Find where the given text appears and provide that cell's center as (X, Y) coordinate. 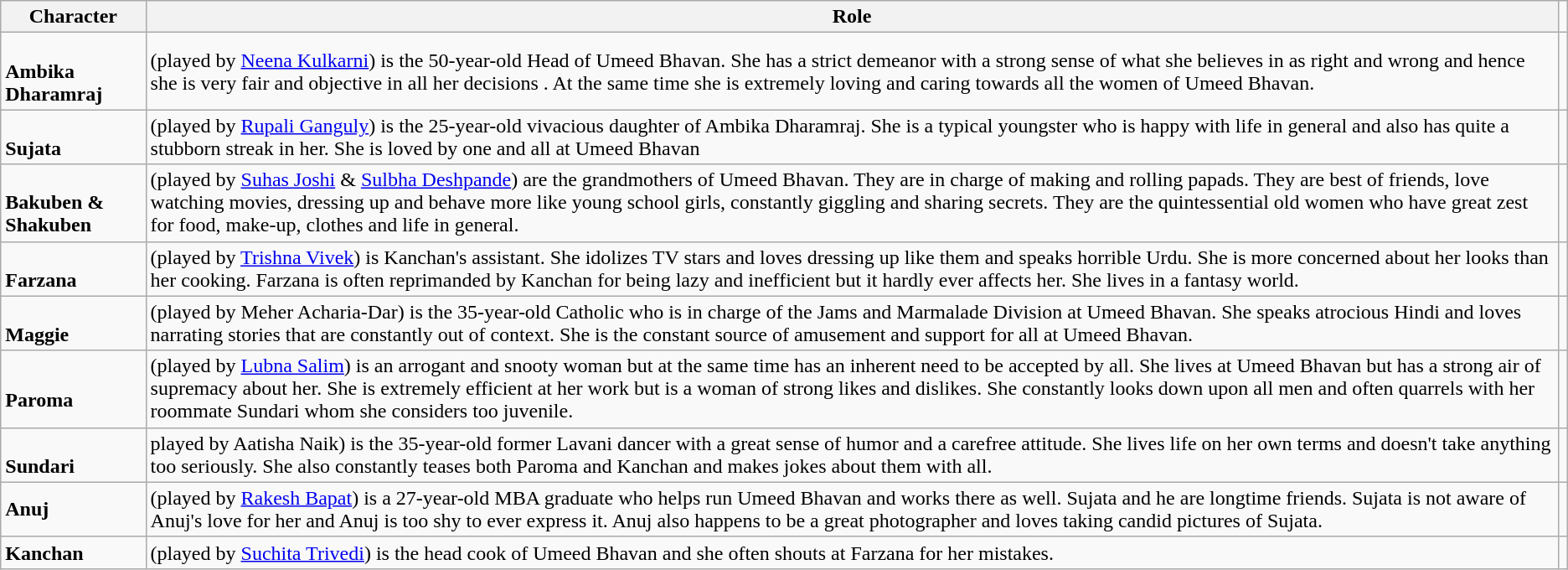
Maggie (74, 324)
(played by Suchita Trivedi) is the head cook of Umeed Bhavan and she often shouts at Farzana for her mistakes. (852, 552)
Farzana (74, 268)
Anuj (74, 510)
Ambika Dharamraj (74, 71)
Role (852, 17)
Kanchan (74, 552)
Bakuben & Shakuben (74, 203)
Sundari (74, 454)
Sujata (74, 137)
Character (74, 17)
Paroma (74, 389)
